Pinpoint the cell where the given text exists, returning its [X, Y] midpoint coordinate. 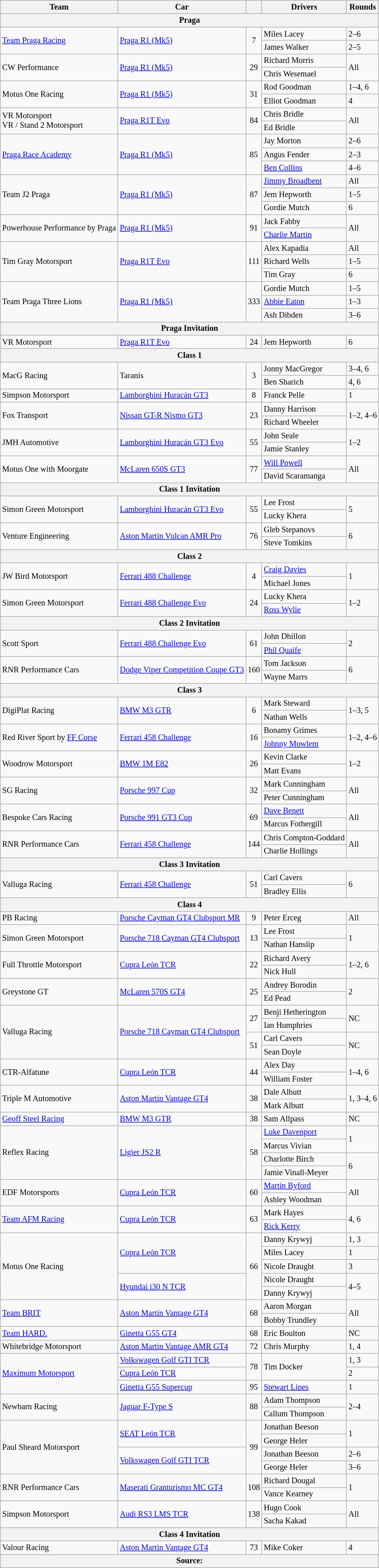
Steve Tomkins [304, 543]
23 [254, 416]
Nathan Wells [304, 717]
2–3 [363, 154]
Tim Docker [304, 1367]
87 [254, 194]
Ian Humphries [304, 1025]
SEAT León TCR [182, 1434]
Class 2 [190, 556]
108 [254, 1487]
88 [254, 1407]
Whitebridge Motorsport [59, 1347]
Bespoke Cars Racing [59, 818]
Greystone GT [59, 991]
Class 4 Invitation [190, 1534]
MacG Racing [59, 375]
McLaren 650S GT3 [182, 469]
Rounds [363, 7]
Porsche 991 GT3 Cup [182, 818]
Mark Hayes [304, 1213]
William Foster [304, 1079]
63 [254, 1219]
Sacha Kakad [304, 1521]
Chris Bridle [304, 114]
95 [254, 1387]
Rick Kerry [304, 1226]
EDF Motorsports [59, 1193]
Dodge Viper Competition Coupe GT3 [182, 670]
James Walker [304, 47]
Alex Day [304, 1065]
Porsche Cayman GT4 Clubsport MR [182, 918]
60 [254, 1193]
Abbie Eaton [304, 302]
Praga Race Academy [59, 154]
Class 3 Invitation [190, 864]
Team BRIT [59, 1313]
144 [254, 844]
Mark Albutt [304, 1105]
JMH Automotive [59, 442]
Mark Cunningham [304, 784]
Ed Pead [304, 998]
3–4, 6 [363, 369]
Bradley Ellis [304, 891]
27 [254, 1018]
Porsche 997 Cup [182, 791]
Charlie Hollings [304, 851]
Peter Erceg [304, 918]
Richard Dougal [304, 1481]
Sean Doyle [304, 1052]
Mike Coker [304, 1548]
Martin Byford [304, 1186]
58 [254, 1152]
73 [254, 1548]
5 [363, 510]
Drivers [304, 7]
Matt Evans [304, 771]
Reflex Racing [59, 1152]
72 [254, 1347]
1–3 [363, 302]
Johnny Mowlem [304, 744]
91 [254, 228]
Team HARD. [59, 1333]
22 [254, 965]
Angus Fender [304, 154]
Chris Wesemael [304, 74]
Rod Goodman [304, 87]
CW Performance [59, 67]
Venture Engineering [59, 536]
Paul Sheard Motorsport [59, 1447]
31 [254, 94]
Team J2 Praga [59, 194]
Richard Morris [304, 61]
Ginetta G55 GT4 [182, 1333]
1–3, 5 [363, 710]
Triple M Automotive [59, 1099]
Dale Albutt [304, 1092]
26 [254, 763]
Team Praga Three Lions [59, 302]
Fox Transport [59, 416]
Jamie Vinall-Meyer [304, 1172]
Nick Hull [304, 972]
Marcus Vivian [304, 1146]
Jonny MacGregor [304, 369]
78 [254, 1367]
John Seale [304, 435]
138 [254, 1514]
McLaren 570S GT4 [182, 991]
Source: [190, 1561]
Hyundai i30 N TCR [182, 1287]
VR MotorsportVR / Stand 2 Motorsport [59, 121]
Gleb Stepanovs [304, 529]
99 [254, 1447]
Will Powell [304, 463]
SG Racing [59, 791]
Franck Pelle [304, 395]
Jay Morton [304, 141]
Alex Kapadia [304, 248]
Andrey Borodin [304, 985]
Audi RS3 LMS TCR [182, 1514]
Class 4 [190, 904]
Luke Davenport [304, 1132]
Aston Martin Vantage AMR GT4 [182, 1347]
Charlie Martin [304, 234]
Nissan GT-R Nismo GT3 [182, 416]
Ben Collins [304, 168]
32 [254, 791]
Praga [190, 20]
Powerhouse Performance by Praga [59, 228]
Team [59, 7]
Class 1 [190, 355]
Phil Quaife [304, 650]
Woodrow Motorsport [59, 763]
Maximum Motorsport [59, 1373]
25 [254, 991]
77 [254, 469]
Aston Martin Vulcan AMR Pro [182, 536]
Praga Invitation [190, 328]
Full Throttle Motorsport [59, 965]
Mark Steward [304, 703]
Callum Thompson [304, 1414]
Tom Jackson [304, 664]
Sam Allpass [304, 1119]
DigiPlat Racing [59, 710]
85 [254, 154]
69 [254, 818]
Tim Gray Motorsport [59, 261]
7 [254, 41]
16 [254, 737]
Taranis [182, 375]
Vance Kearney [304, 1494]
Red River Sport by FF Corse [59, 737]
Valour Racing [59, 1548]
Lamborghini Huracán GT3 [182, 395]
Jack Fabby [304, 221]
Jamie Stanley [304, 449]
Marcus Fothergill [304, 824]
Craig Davies [304, 570]
Class 1 Invitation [190, 489]
Bobby Trundley [304, 1320]
9 [254, 918]
Bonamy Grimes [304, 730]
44 [254, 1072]
Richard Wheeler [304, 422]
61 [254, 643]
Eric Boulton [304, 1333]
Motus One with Moorgate [59, 469]
Ginetta G55 Supercup [182, 1387]
VR Motorsport [59, 342]
Stewart Lines [304, 1387]
Dave Benett [304, 811]
Adam Thompson [304, 1400]
Team AFM Racing [59, 1219]
Peter Cunningham [304, 797]
2–4 [363, 1407]
4–5 [363, 1287]
Ed Bridle [304, 127]
Ashley Woodman [304, 1199]
Chris Compton-Goddard [304, 838]
13 [254, 938]
PB Racing [59, 918]
29 [254, 67]
1, 4 [363, 1347]
BMW 1M E82 [182, 763]
Ligier JS2 R [182, 1152]
Michael Jones [304, 583]
76 [254, 536]
Charlotte Birch [304, 1159]
Scott Sport [59, 643]
Richard Wells [304, 262]
Danny Harrison [304, 409]
1–2, 6 [363, 965]
Class 2 Invitation [190, 623]
Hugo Cook [304, 1507]
Class 3 [190, 690]
Tim Gray [304, 275]
Benji Hetherington [304, 1012]
Aaron Morgan [304, 1306]
John Dhillon [304, 637]
Wayne Marrs [304, 677]
Jaguar F-Type S [182, 1407]
2–5 [363, 47]
66 [254, 1266]
160 [254, 670]
Ross Wylie [304, 610]
Newbarn Racing [59, 1407]
Ferrari 488 Challenge [182, 576]
4–6 [363, 168]
Nathan Hanslip [304, 945]
Ash Dibden [304, 315]
CTR-Alfatune [59, 1072]
Ben Sharich [304, 382]
Richard Avery [304, 958]
Geoff Steel Racing [59, 1119]
Team Praga Racing [59, 41]
8 [254, 395]
David Scaramanga [304, 476]
Kevin Clarke [304, 757]
Jimmy Broadbent [304, 181]
JW Bird Motorsport [59, 576]
Chris Murphy [304, 1347]
84 [254, 121]
Car [182, 7]
Elliot Goodman [304, 101]
Maserati Granturismo MC GT4 [182, 1487]
333 [254, 302]
111 [254, 261]
1, 3–4, 6 [363, 1099]
